Capture the cell that displays the provided text and extract its [x, y] central coordinate. 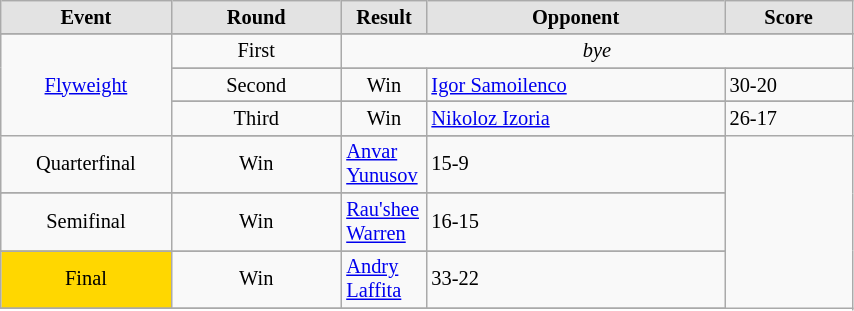
Opponent [576, 17]
Nikoloz Izoria [576, 118]
33-22 [576, 279]
Quarterfinal [86, 164]
Event [86, 17]
Result [384, 17]
Score [789, 17]
bye [596, 51]
Anvar Yunusov [384, 164]
26-17 [789, 118]
Semifinal [86, 222]
15-9 [576, 164]
Final [86, 279]
Igor Samoilenco [576, 85]
30-20 [789, 85]
Andry Laffita [384, 279]
Flyweight [86, 84]
Second [256, 85]
Third [256, 118]
Round [256, 17]
16-15 [576, 222]
First [256, 51]
Rau'shee Warren [384, 222]
